Scan for the cell matching the given text and deliver its (X, Y) coordinate at center. 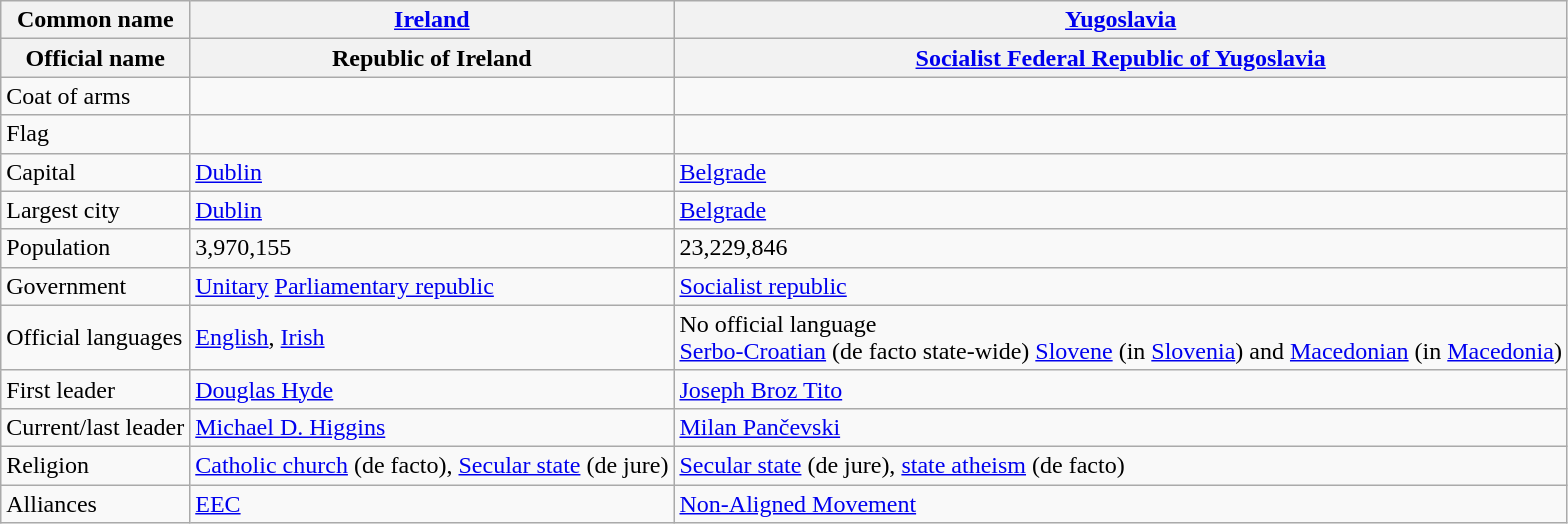
Socialist republic (1120, 286)
Coat of arms (96, 96)
Douglas Hyde (432, 389)
Yugoslavia (1120, 20)
Largest city (96, 210)
Official name (96, 58)
Ireland (432, 20)
Socialist Federal Republic of Yugoslavia (1120, 58)
Milan Pančevski (1120, 427)
EEC (432, 503)
English, Irish (432, 338)
23,229,846 (1120, 248)
Common name (96, 20)
Religion (96, 465)
Republic of Ireland (432, 58)
Non-Aligned Movement (1120, 503)
First leader (96, 389)
Alliances (96, 503)
Secular state (de jure), state atheism (de facto) (1120, 465)
Capital (96, 172)
3,970,155 (432, 248)
Catholic church (de facto), Secular state (de jure) (432, 465)
Joseph Broz Tito (1120, 389)
Population (96, 248)
Flag (96, 134)
Michael D. Higgins (432, 427)
Government (96, 286)
No official languageSerbo-Croatian (de facto state-wide) Slovene (in Slovenia) and Macedonian (in Macedonia) (1120, 338)
Official languages (96, 338)
Current/last leader (96, 427)
Unitary Parliamentary republic (432, 286)
